Search for the cell housing the specified text and yield its [x, y] center coordinate. 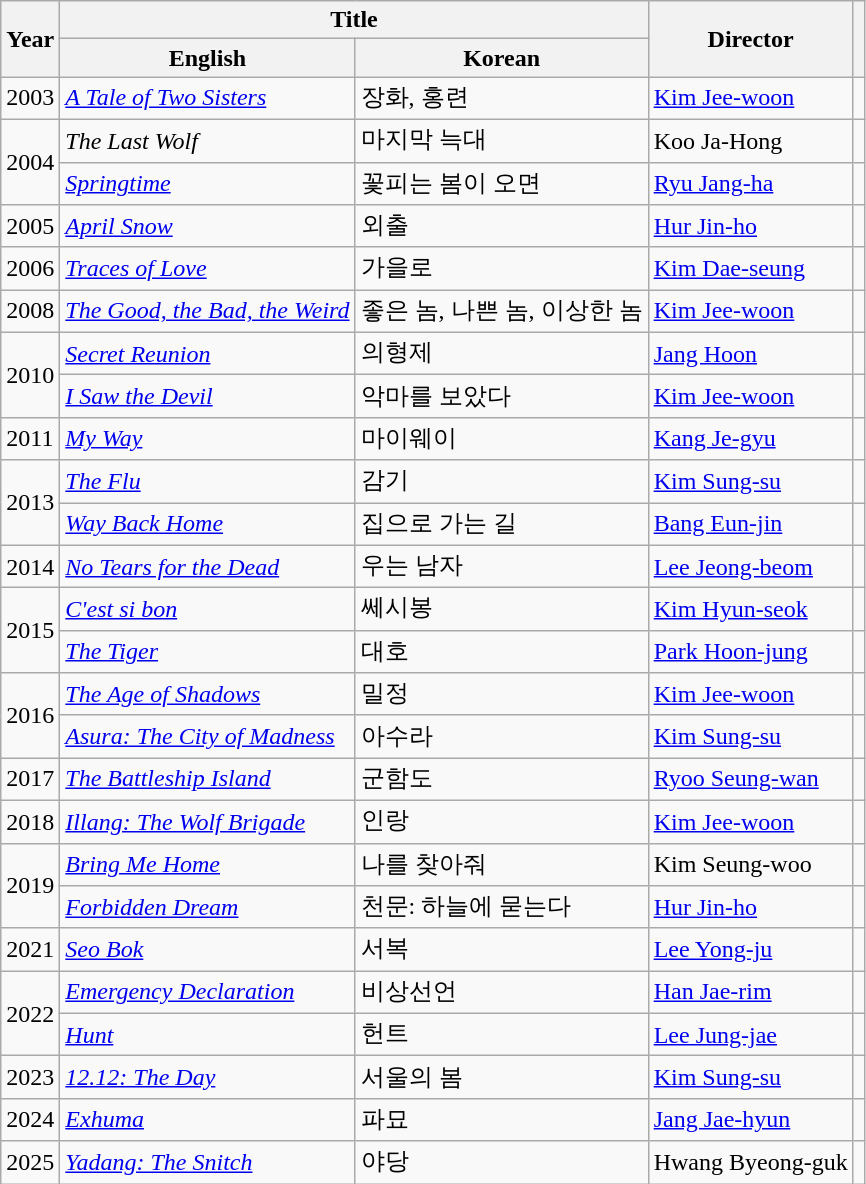
2011 [30, 438]
Bring Me Home [208, 864]
집으로 가는 길 [502, 524]
2005 [30, 226]
Year [30, 39]
The Last Wolf [208, 140]
Asura: The City of Madness [208, 736]
No Tears for the Dead [208, 566]
2021 [30, 950]
Seo Bok [208, 950]
대호 [502, 652]
Secret Reunion [208, 354]
Illang: The Wolf Brigade [208, 822]
Traces of Love [208, 268]
Lee Jeong-beom [750, 566]
가을로 [502, 268]
Yadang: The Snitch [208, 1162]
2016 [30, 716]
2022 [30, 1014]
C'est si bon [208, 610]
외출 [502, 226]
12.12: The Day [208, 1078]
Korean [502, 58]
Way Back Home [208, 524]
Director [750, 39]
2019 [30, 886]
꽃피는 봄이 오면 [502, 184]
아수라 [502, 736]
2024 [30, 1120]
인랑 [502, 822]
좋은 놈, 나쁜 놈, 이상한 놈 [502, 312]
쎄시봉 [502, 610]
Hunt [208, 1034]
야당 [502, 1162]
2017 [30, 780]
Jang Hoon [750, 354]
악마를 보았다 [502, 396]
장화, 홍련 [502, 98]
의형제 [502, 354]
Lee Yong-ju [750, 950]
2015 [30, 630]
Forbidden Dream [208, 908]
2025 [30, 1162]
Han Jae-rim [750, 992]
The Age of Shadows [208, 694]
The Tiger [208, 652]
April Snow [208, 226]
Park Hoon-jung [750, 652]
2010 [30, 374]
Koo Ja-Hong [750, 140]
English [208, 58]
Emergency Declaration [208, 992]
Kim Dae-seung [750, 268]
2014 [30, 566]
파묘 [502, 1120]
The Good, the Bad, the Weird [208, 312]
A Tale of Two Sisters [208, 98]
Springtime [208, 184]
군함도 [502, 780]
My Way [208, 438]
2006 [30, 268]
Kim Seung-woo [750, 864]
나를 찾아줘 [502, 864]
2018 [30, 822]
비상선언 [502, 992]
Ryu Jang-ha [750, 184]
서복 [502, 950]
Hwang Byeong-guk [750, 1162]
헌트 [502, 1034]
마지막 늑대 [502, 140]
I Saw the Devil [208, 396]
천문: 하늘에 묻는다 [502, 908]
The Flu [208, 482]
2008 [30, 312]
Kim Hyun-seok [750, 610]
Jang Jae-hyun [750, 1120]
Ryoo Seung-wan [750, 780]
The Battleship Island [208, 780]
서울의 봄 [502, 1078]
Exhuma [208, 1120]
2004 [30, 162]
감기 [502, 482]
밀정 [502, 694]
2013 [30, 502]
2023 [30, 1078]
마이웨이 [502, 438]
우는 남자 [502, 566]
Kang Je-gyu [750, 438]
2003 [30, 98]
Lee Jung-jae [750, 1034]
Bang Eun-jin [750, 524]
Title [354, 20]
